Detect which cell encompasses the target text, then output its [X, Y] center coordinate. 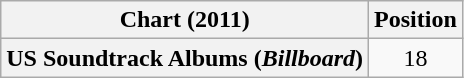
18 [416, 58]
Position [416, 20]
Chart (2011) [185, 20]
US Soundtrack Albums (Billboard) [185, 58]
